Capture the cell that displays the provided text and extract its (X, Y) central coordinate. 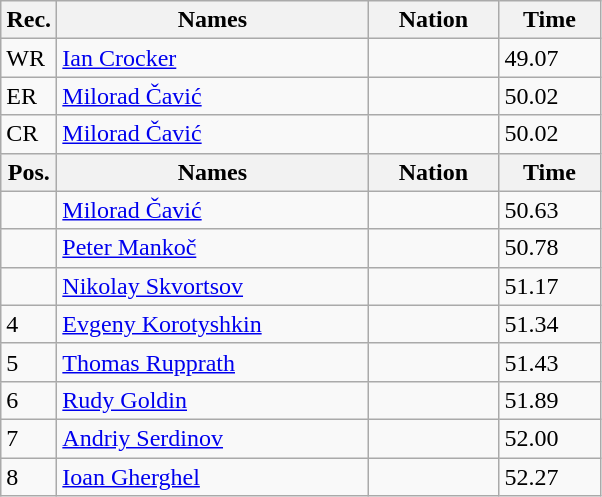
Rec. (29, 20)
Nikolay Skvortsov (212, 286)
5 (29, 362)
50.63 (550, 210)
Andriy Serdinov (212, 438)
Peter Mankoč (212, 248)
49.07 (550, 58)
Rudy Goldin (212, 400)
4 (29, 324)
Ioan Gherghel (212, 477)
Thomas Rupprath (212, 362)
51.89 (550, 400)
50.78 (550, 248)
51.34 (550, 324)
ER (29, 96)
Pos. (29, 172)
6 (29, 400)
52.00 (550, 438)
7 (29, 438)
51.17 (550, 286)
Evgeny Korotyshkin (212, 324)
CR (29, 134)
52.27 (550, 477)
51.43 (550, 362)
WR (29, 58)
8 (29, 477)
Ian Crocker (212, 58)
